Locate the cell with the specified text and output its [x, y] center coordinate. 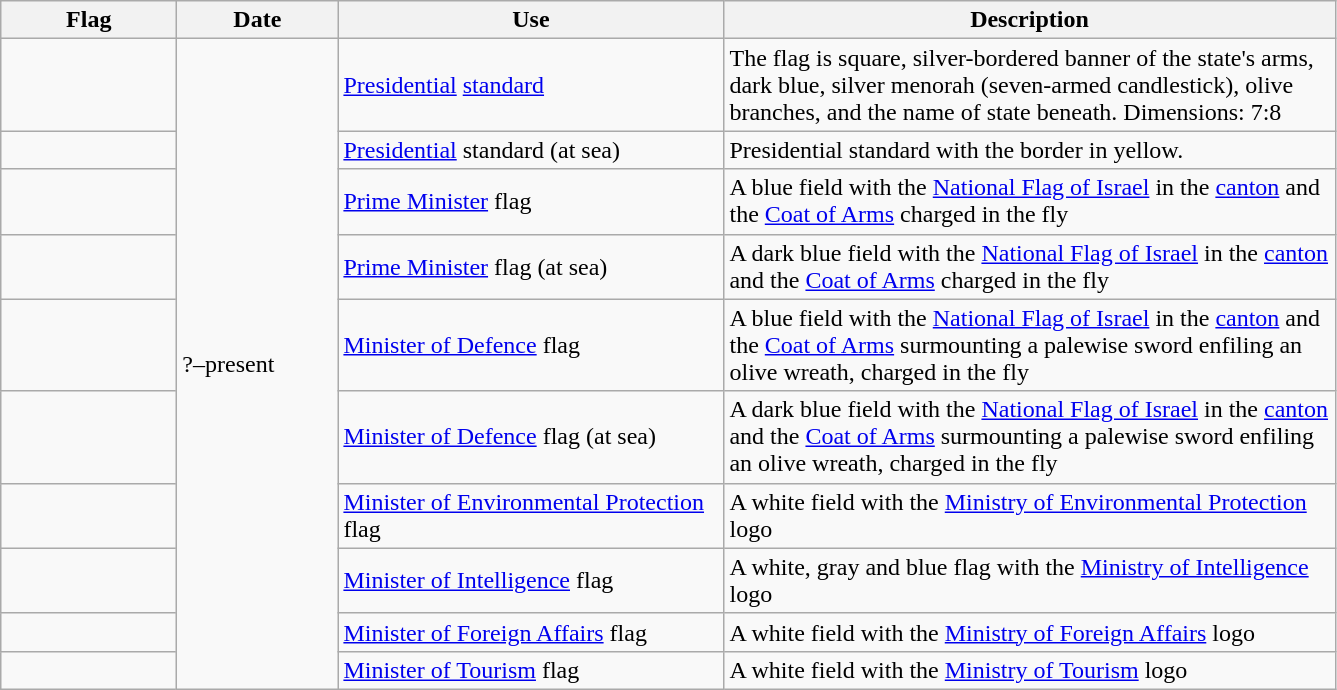
Date [258, 20]
Presidential standard with the border in yellow. [1030, 150]
Prime Minister flag [531, 202]
A white field with the Ministry of Environmental Protection logo [1030, 516]
A white field with the Ministry of Foreign Affairs logo [1030, 632]
A white field with the Ministry of Tourism logo [1030, 670]
Flag [89, 20]
Minister of Environmental Protection flag [531, 516]
?–present [258, 364]
Minister of Tourism flag [531, 670]
Prime Minister flag (at sea) [531, 266]
Minister of Intelligence flag [531, 580]
Minister of Defence flag [531, 345]
Minister of Defence flag (at sea) [531, 437]
Description [1030, 20]
A blue field with the National Flag of Israel in the canton and the Coat of Arms charged in the fly [1030, 202]
A dark blue field with the National Flag of Israel in the canton and the Coat of Arms charged in the fly [1030, 266]
Presidential standard [531, 85]
A white, gray and blue flag with the Ministry of Intelligence logo [1030, 580]
Minister of Foreign Affairs flag [531, 632]
Use [531, 20]
Presidential standard (at sea) [531, 150]
